Identify which cell holds the provided text, then report its (x, y) central coordinate. 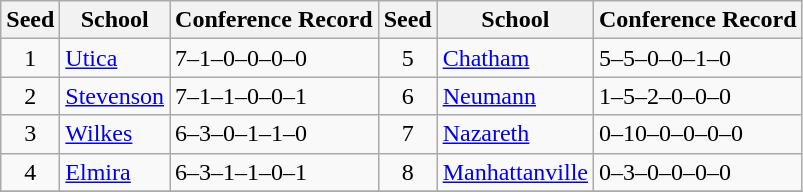
6–3–1–1–0–1 (274, 172)
3 (30, 134)
5 (408, 58)
8 (408, 172)
6–3–0–1–1–0 (274, 134)
1–5–2–0–0–0 (698, 96)
2 (30, 96)
0–10–0–0–0–0 (698, 134)
7–1–1–0–0–1 (274, 96)
Neumann (515, 96)
7–1–0–0–0–0 (274, 58)
Nazareth (515, 134)
0–3–0–0–0–0 (698, 172)
Stevenson (115, 96)
Elmira (115, 172)
4 (30, 172)
1 (30, 58)
Chatham (515, 58)
Manhattanville (515, 172)
7 (408, 134)
Wilkes (115, 134)
5–5–0–0–1–0 (698, 58)
6 (408, 96)
Utica (115, 58)
